Identify which cell holds the provided text, then report its (x, y) central coordinate. 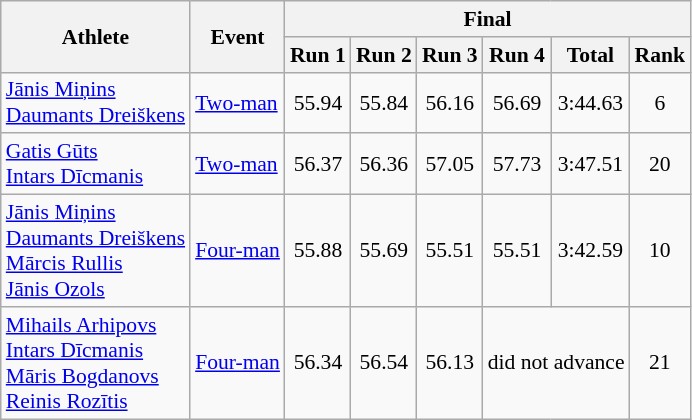
3:44.63 (590, 102)
Run 1 (318, 55)
Run 4 (517, 55)
55.84 (384, 102)
Jānis MiņinsDaumants DreiškensMārcis RullisJānis Ozols (96, 251)
Athlete (96, 36)
3:42.59 (590, 251)
21 (660, 363)
56.36 (384, 164)
3:47.51 (590, 164)
Run 3 (450, 55)
6 (660, 102)
56.69 (517, 102)
Run 2 (384, 55)
55.69 (384, 251)
57.05 (450, 164)
Final (488, 19)
55.88 (318, 251)
Event (238, 36)
57.73 (517, 164)
20 (660, 164)
56.54 (384, 363)
56.13 (450, 363)
Gatis GūtsIntars Dīcmanis (96, 164)
55.94 (318, 102)
Rank (660, 55)
Jānis MiņinsDaumants Dreiškens (96, 102)
56.37 (318, 164)
Total (590, 55)
56.34 (318, 363)
10 (660, 251)
56.16 (450, 102)
did not advance (556, 363)
Mihails ArhipovsIntars DīcmanisMāris BogdanovsReinis Rozītis (96, 363)
